Pinpoint the cell where the given text exists, returning its [X, Y] midpoint coordinate. 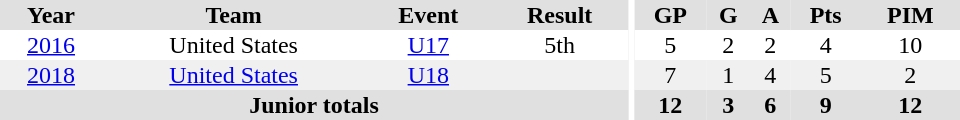
G [728, 15]
A [770, 15]
U18 [428, 75]
Year [51, 15]
2018 [51, 75]
3 [728, 105]
Junior totals [314, 105]
5th [560, 45]
2016 [51, 45]
Pts [826, 15]
Event [428, 15]
GP [670, 15]
Team [234, 15]
10 [910, 45]
6 [770, 105]
U17 [428, 45]
PIM [910, 15]
1 [728, 75]
7 [670, 75]
9 [826, 105]
Result [560, 15]
